Identify which cell holds the provided text, then report its (x, y) central coordinate. 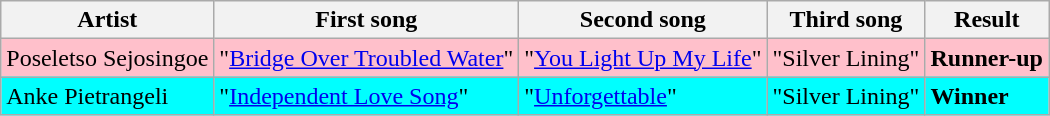
Artist (108, 20)
"You Light Up My Life" (643, 58)
"Unforgettable" (643, 96)
Winner (987, 96)
"Independent Love Song" (366, 96)
"Bridge Over Troubled Water" (366, 58)
Second song (643, 20)
Runner-up (987, 58)
Result (987, 20)
Anke Pietrangeli (108, 96)
First song (366, 20)
Poseletso Sejosingoe (108, 58)
Third song (846, 20)
